Detect which cell encompasses the target text, then output its (X, Y) center coordinate. 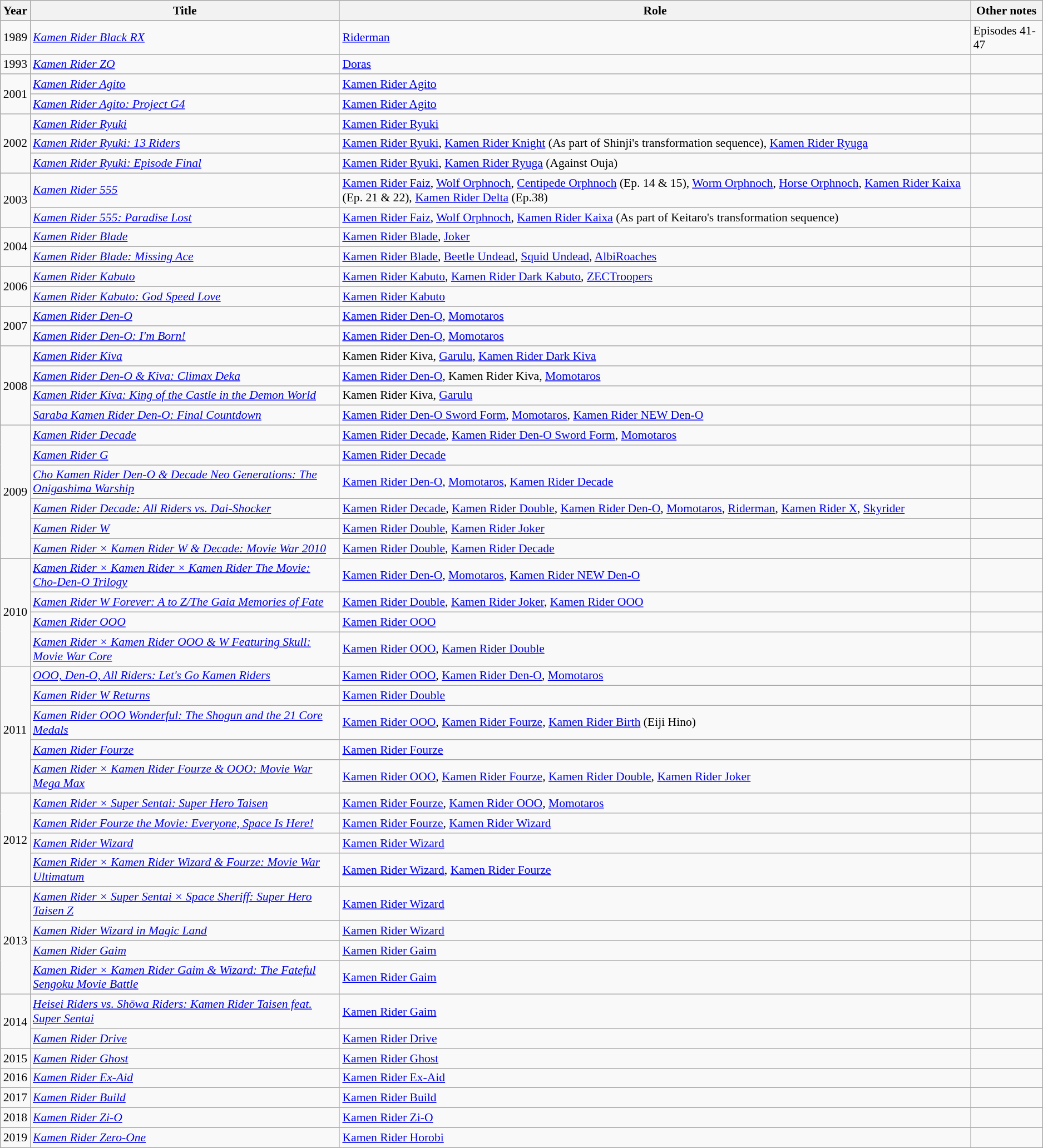
2010 (16, 612)
2013 (16, 941)
Kamen Rider Kabuto, Kamen Rider Dark Kabuto, ZECTroopers (655, 277)
Kamen Rider × Kamen Rider Gaim & Wizard: The Fateful Sengoku Movie Battle (185, 978)
Kamen Rider Kiva (185, 356)
Kamen Rider Kabuto: God Speed Love (185, 296)
Riderman (655, 38)
2016 (16, 1078)
Kamen Rider Horobi (655, 1137)
Kamen Rider Black RX (185, 38)
Role (655, 11)
Kamen Rider Kiva, Garulu (655, 395)
Kamen Rider OOO, Kamen Rider Fourze, Kamen Rider Double, Kamen Rider Joker (655, 776)
Kamen Rider Kiva: King of the Castle in the Demon World (185, 395)
2004 (16, 247)
Kamen Rider Blade, Beetle Undead, Squid Undead, AlbiRoaches (655, 257)
Doras (655, 65)
Kamen Rider × Kamen Rider Fourze & OOO: Movie War Mega Max (185, 776)
Kamen Rider Blade (185, 237)
Kamen Rider Ryuki: Episode Final (185, 164)
Kamen Rider Ryuki: 13 Riders (185, 143)
2014 (16, 1021)
Kamen Rider × Super Sentai: Super Hero Taisen (185, 804)
Episodes 41-47 (1007, 38)
Kamen Rider OOO Wonderful: The Shogun and the 21 Core Medals (185, 723)
Kamen Rider Double (655, 696)
Kamen Rider Den-O, Momotaros, Kamen Rider Decade (655, 482)
Kamen Rider Fourze the Movie: Everyone, Space Is Here! (185, 823)
2003 (16, 200)
Year (16, 11)
Kamen Rider × Kamen Rider Wizard & Fourze: Movie War Ultimatum (185, 870)
Kamen Rider Double, Kamen Rider Joker, Kamen Rider OOO (655, 602)
2001 (16, 95)
2011 (16, 730)
Kamen Rider Wizard, Kamen Rider Fourze (655, 870)
Kamen Rider ZO (185, 65)
Kamen Rider Agito: Project G4 (185, 104)
2015 (16, 1058)
Kamen Rider × Kamen Rider × Kamen Rider The Movie: Cho-Den-O Trilogy (185, 575)
2019 (16, 1137)
Kamen Rider Decade, Kamen Rider Double, Kamen Rider Den-O, Momotaros, Riderman, Kamen Rider X, Skyrider (655, 509)
Kamen Rider Wizard in Magic Land (185, 931)
2006 (16, 287)
Kamen Rider Den-O, Momotaros, Kamen Rider NEW Den-O (655, 575)
2009 (16, 492)
Kamen Rider × Kamen Rider OOO & W Featuring Skull: Movie War Core (185, 649)
2017 (16, 1098)
Kamen Rider OOO, Kamen Rider Den-O, Momotaros (655, 676)
Kamen Rider × Super Sentai × Space Sheriff: Super Hero Taisen Z (185, 904)
Kamen Rider OOO, Kamen Rider Fourze, Kamen Rider Birth (Eiji Hino) (655, 723)
Kamen Rider Blade, Joker (655, 237)
2018 (16, 1118)
Kamen Rider Blade: Missing Ace (185, 257)
Kamen Rider Den-O & Kiva: Climax Deka (185, 376)
Kamen Rider Double, Kamen Rider Joker (655, 529)
Kamen Rider W Forever: A to Z/The Gaia Memories of Fate (185, 602)
2012 (16, 840)
2002 (16, 143)
Saraba Kamen Rider Den-O: Final Countdown (185, 415)
Kamen Rider Kiva, Garulu, Kamen Rider Dark Kiva (655, 356)
Cho Kamen Rider Den-O & Decade Neo Generations: The Onigashima Warship (185, 482)
Kamen Rider Ryuki, Kamen Rider Ryuga (Against Ouja) (655, 164)
Kamen Rider 555 (185, 190)
Kamen Rider Den-O Sword Form, Momotaros, Kamen Rider NEW Den-O (655, 415)
Kamen Rider Fourze, Kamen Rider Wizard (655, 823)
Title (185, 11)
Kamen Rider 555: Paradise Lost (185, 217)
Kamen Rider Den-O: I'm Born! (185, 337)
Kamen Rider Fourze, Kamen Rider OOO, Momotaros (655, 804)
Kamen Rider Faiz, Wolf Orphnoch, Kamen Rider Kaixa (As part of Keitaro's transformation sequence) (655, 217)
Kamen Rider W (185, 529)
Other notes (1007, 11)
Kamen Rider Double, Kamen Rider Decade (655, 548)
1993 (16, 65)
Kamen Rider W Returns (185, 696)
Kamen Rider Decade: All Riders vs. Dai-Shocker (185, 509)
Kamen Rider Den-O, Kamen Rider Kiva, Momotaros (655, 376)
Kamen Rider × Kamen Rider W & Decade: Movie War 2010 (185, 548)
1989 (16, 38)
2008 (16, 385)
Kamen Rider Ryuki, Kamen Rider Knight (As part of Shinji's transformation sequence), Kamen Rider Ryuga (655, 143)
Heisei Riders vs. Shōwa Riders: Kamen Rider Taisen feat. Super Sentai (185, 1011)
2007 (16, 326)
Kamen Rider OOO, Kamen Rider Double (655, 649)
Kamen Rider Den-O (185, 316)
OOO, Den-O, All Riders: Let's Go Kamen Riders (185, 676)
Kamen Rider G (185, 455)
Kamen Rider Decade, Kamen Rider Den-O Sword Form, Momotaros (655, 436)
Kamen Rider Zero-One (185, 1137)
